Output the [x, y] coordinate of the center of the cell containing the given text.  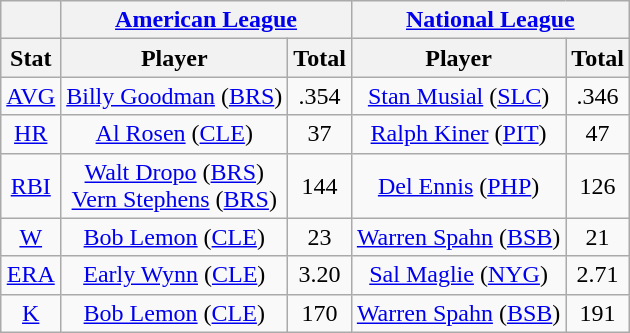
47 [598, 134]
K [31, 313]
37 [320, 134]
W [31, 237]
.346 [598, 96]
Stat [31, 58]
126 [598, 186]
Billy Goodman (BRS) [174, 96]
Sal Maglie (NYG) [458, 275]
ERA [31, 275]
144 [320, 186]
21 [598, 237]
AVG [31, 96]
American League [206, 20]
RBI [31, 186]
23 [320, 237]
Al Rosen (CLE) [174, 134]
Del Ennis (PHP) [458, 186]
Early Wynn (CLE) [174, 275]
170 [320, 313]
Walt Dropo (BRS)Vern Stephens (BRS) [174, 186]
191 [598, 313]
National League [490, 20]
.354 [320, 96]
Ralph Kiner (PIT) [458, 134]
Stan Musial (SLC) [458, 96]
3.20 [320, 275]
HR [31, 134]
2.71 [598, 275]
